Return the [x, y] coordinate for the center point of the cell that contains the specified text.  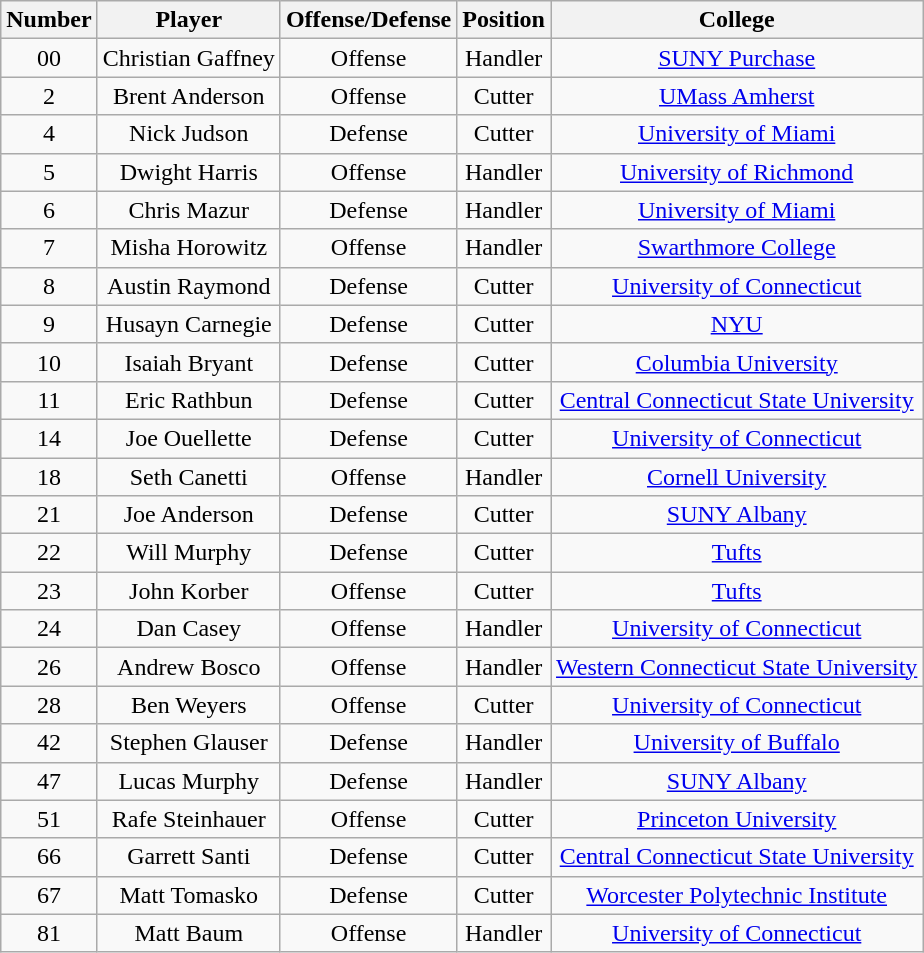
Andrew Bosco [188, 667]
Joe Anderson [188, 515]
67 [49, 895]
SUNY Purchase [736, 58]
2 [49, 96]
College [736, 20]
Rafe Steinhauer [188, 819]
University of Richmond [736, 172]
Eric Rathbun [188, 400]
8 [49, 286]
42 [49, 743]
10 [49, 362]
26 [49, 667]
Stephen Glauser [188, 743]
7 [49, 248]
9 [49, 324]
Husayn Carnegie [188, 324]
Will Murphy [188, 553]
00 [49, 58]
Brent Anderson [188, 96]
11 [49, 400]
Isaiah Bryant [188, 362]
Dwight Harris [188, 172]
Joe Ouellette [188, 438]
Worcester Polytechnic Institute [736, 895]
Ben Weyers [188, 705]
Seth Canetti [188, 477]
23 [49, 591]
Nick Judson [188, 134]
Offense/Defense [368, 20]
Matt Tomasko [188, 895]
Cornell University [736, 477]
21 [49, 515]
John Korber [188, 591]
Misha Horowitz [188, 248]
Player [188, 20]
5 [49, 172]
Columbia University [736, 362]
28 [49, 705]
Dan Casey [188, 629]
NYU [736, 324]
Swarthmore College [736, 248]
Position [504, 20]
18 [49, 477]
Austin Raymond [188, 286]
Princeton University [736, 819]
Western Connecticut State University [736, 667]
Lucas Murphy [188, 781]
66 [49, 857]
14 [49, 438]
Garrett Santi [188, 857]
Number [49, 20]
22 [49, 553]
47 [49, 781]
UMass Amherst [736, 96]
4 [49, 134]
Matt Baum [188, 933]
University of Buffalo [736, 743]
81 [49, 933]
Christian Gaffney [188, 58]
Chris Mazur [188, 210]
24 [49, 629]
51 [49, 819]
6 [49, 210]
